Locate the cell with the specified text and output its (x, y) center coordinate. 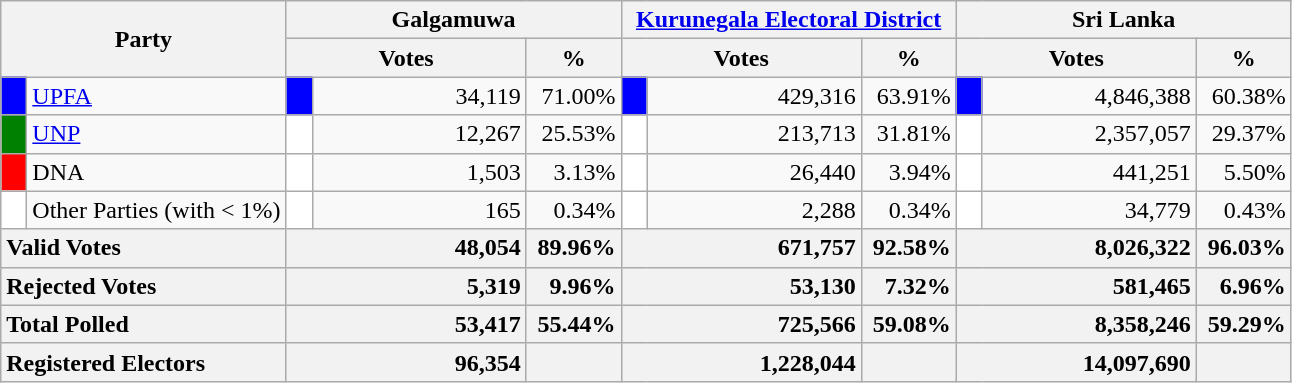
Valid Votes (144, 248)
5,319 (406, 286)
Other Parties (with < 1%) (156, 210)
9.96% (574, 286)
59.08% (908, 324)
DNA (156, 172)
55.44% (574, 324)
96,354 (406, 362)
725,566 (741, 324)
59.29% (1244, 324)
Sri Lanka (1124, 20)
Total Polled (144, 324)
92.58% (908, 248)
14,097,690 (1076, 362)
71.00% (574, 96)
8,026,322 (1076, 248)
UNP (156, 134)
5.50% (1244, 172)
63.91% (908, 96)
165 (419, 210)
0.43% (1244, 210)
7.32% (908, 286)
3.94% (908, 172)
671,757 (741, 248)
441,251 (1089, 172)
581,465 (1076, 286)
12,267 (419, 134)
53,417 (406, 324)
3.13% (574, 172)
2,288 (754, 210)
89.96% (574, 248)
25.53% (574, 134)
34,119 (419, 96)
UPFA (156, 96)
Galgamuwa (454, 20)
Rejected Votes (144, 286)
60.38% (1244, 96)
29.37% (1244, 134)
53,130 (741, 286)
Party (144, 39)
34,779 (1089, 210)
1,228,044 (741, 362)
4,846,388 (1089, 96)
429,316 (754, 96)
96.03% (1244, 248)
Kurunegala Electoral District (788, 20)
48,054 (406, 248)
213,713 (754, 134)
2,357,057 (1089, 134)
31.81% (908, 134)
Registered Electors (144, 362)
8,358,246 (1076, 324)
1,503 (419, 172)
26,440 (754, 172)
6.96% (1244, 286)
